Output the [x, y] coordinate of the center of the cell containing the given text.  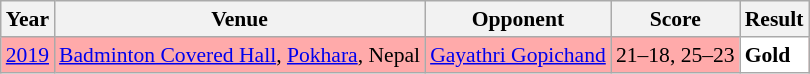
Venue [240, 19]
Gayathri Gopichand [518, 55]
Result [774, 19]
Score [676, 19]
21–18, 25–23 [676, 55]
2019 [28, 55]
Gold [774, 55]
Badminton Covered Hall, Pokhara, Nepal [240, 55]
Year [28, 19]
Opponent [518, 19]
